Search for the cell housing the specified text and yield its (x, y) center coordinate. 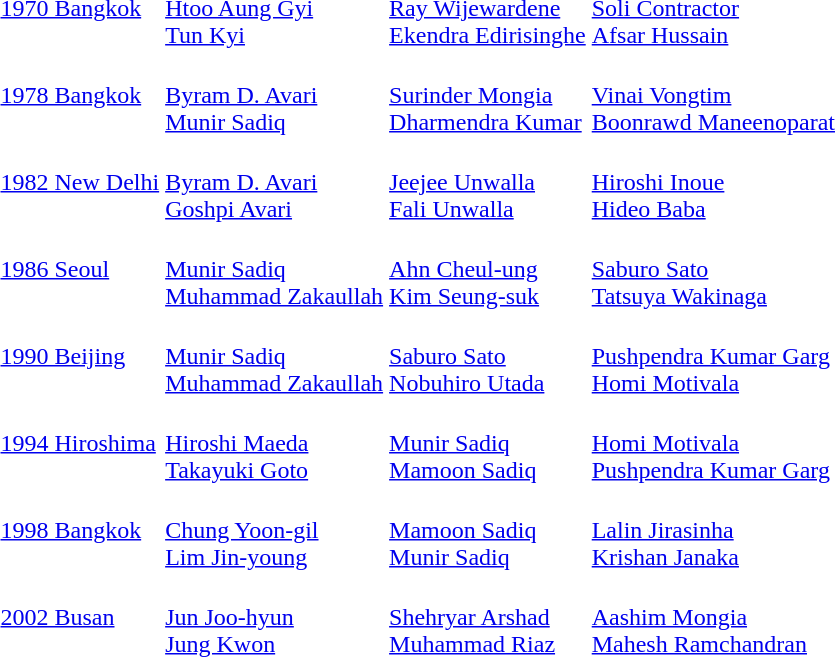
Byram D. AvariMunir Sadiq (274, 95)
Saburo SatoNobuhiro Utada (488, 356)
Byram D. AvariGoshpi Avari (274, 182)
Chung Yoon-gilLim Jin-young (274, 530)
Ahn Cheul-ungKim Seung-suk (488, 269)
Jeejee UnwallaFali Unwalla (488, 182)
Munir SadiqMamoon Sadiq (488, 443)
Mamoon SadiqMunir Sadiq (488, 530)
Surinder MongiaDharmendra Kumar (488, 95)
Hiroshi MaedaTakayuki Goto (274, 443)
